Provide the [X, Y] coordinate of the cell's center where the given text is located.  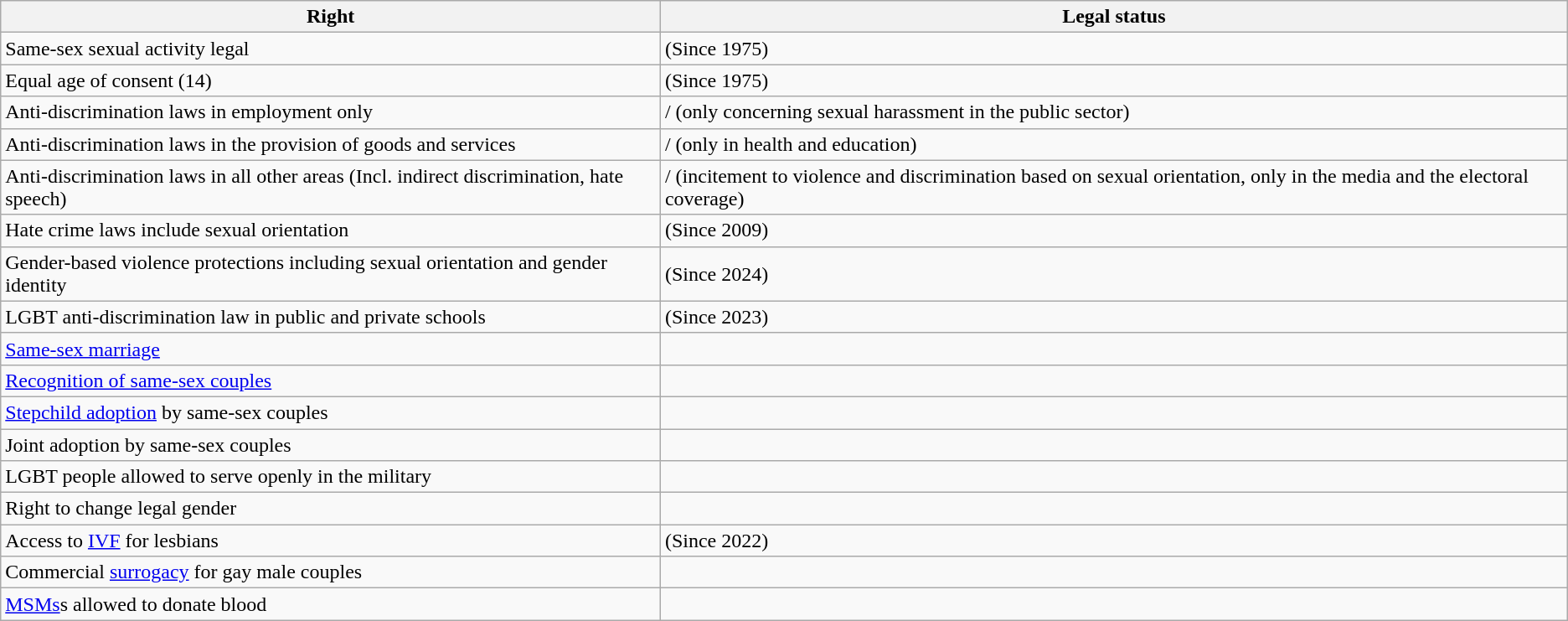
/ (only concerning sexual harassment in the public sector) [1114, 112]
LGBT people allowed to serve openly in the military [331, 477]
(Since 2022) [1114, 541]
MSMss allowed to donate blood [331, 604]
Gender-based violence protections including sexual orientation and gender identity [331, 273]
LGBT anti-discrimination law in public and private schools [331, 317]
Anti-discrimination laws in all other areas (Incl. indirect discrimination, hate speech) [331, 188]
Hate crime laws include sexual orientation [331, 230]
Same-sex marriage [331, 349]
(Since 2009) [1114, 230]
Right to change legal gender [331, 509]
Anti-discrimination laws in employment only [331, 112]
(Since 2023) [1114, 317]
Same-sex sexual activity legal [331, 49]
/ (only in health and education) [1114, 144]
Anti-discrimination laws in the provision of goods and services [331, 144]
(Since 2024) [1114, 273]
Legal status [1114, 17]
Joint adoption by same-sex couples [331, 445]
Recognition of same-sex couples [331, 380]
Commercial surrogacy for gay male couples [331, 572]
Stepchild adoption by same-sex couples [331, 412]
Equal age of consent (14) [331, 80]
Access to IVF for lesbians [331, 541]
/ (incitement to violence and discrimination based on sexual orientation, only in the media and the electoral coverage) [1114, 188]
Right [331, 17]
